Determine the (X, Y) coordinate at the center of the cell enclosing the given text.  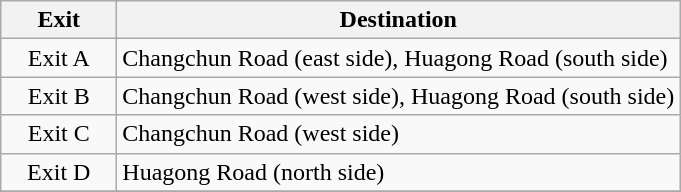
Exit B (59, 96)
Exit C (59, 134)
Exit (59, 20)
Changchun Road (west side) (398, 134)
Destination (398, 20)
Exit A (59, 58)
Changchun Road (west side), Huagong Road (south side) (398, 96)
Exit D (59, 172)
Huagong Road (north side) (398, 172)
Changchun Road (east side), Huagong Road (south side) (398, 58)
